Determine the (X, Y) coordinate at the center of the cell enclosing the given text.  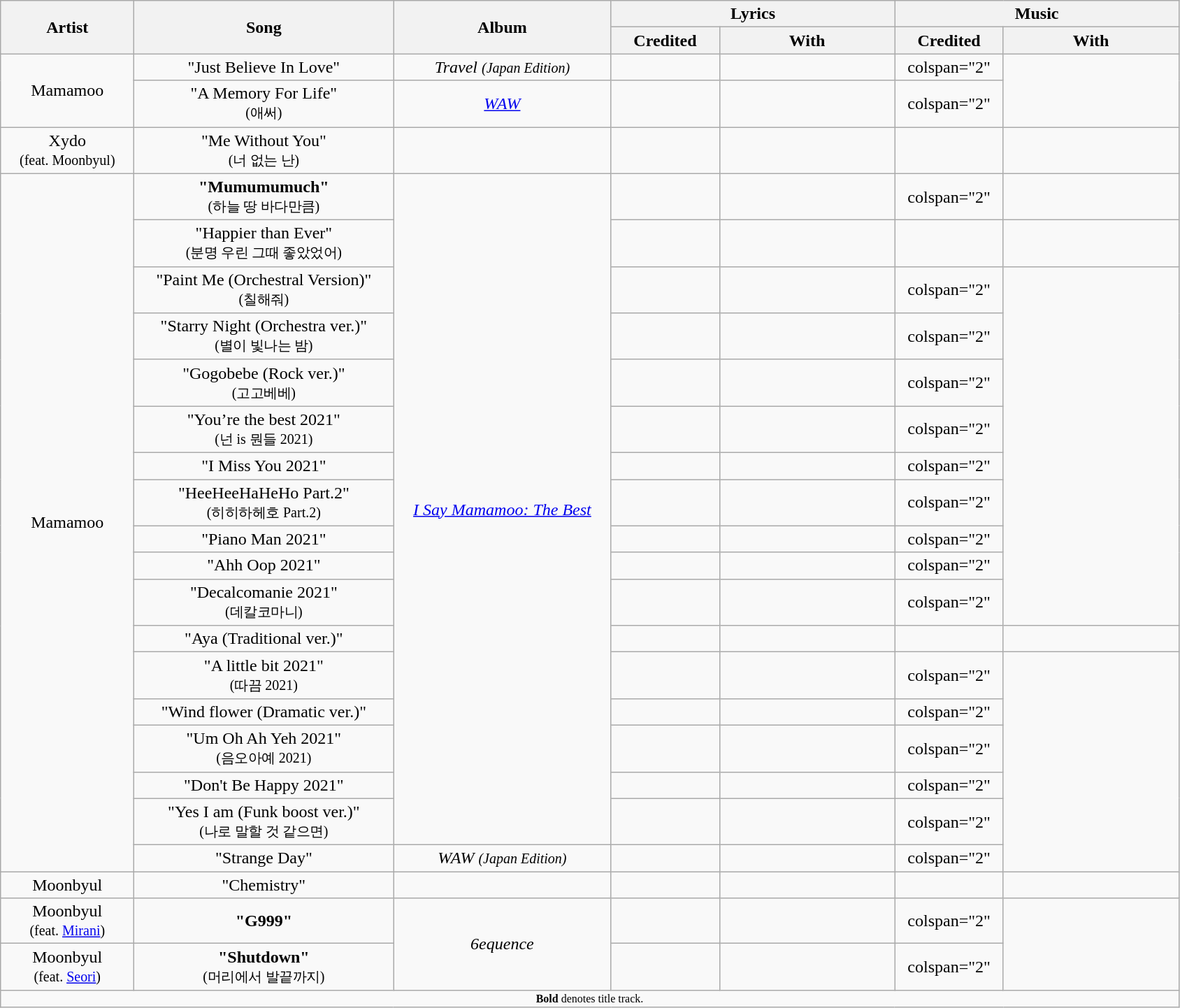
"Paint Me (Orchestral Version)" (칠해줘) (264, 289)
"G999" (264, 921)
"Happier than Ever" (분명 우린 그때 좋았었어) (264, 243)
"Just Believe In Love" (264, 67)
"Mumumumuch" (하늘 땅 바다만큼) (264, 197)
"Don't Be Happy 2021" (264, 785)
Bold denotes title track. (590, 998)
"You’re the best 2021" (넌 is 뭔들 2021) (264, 429)
Moonbyul (feat. Seori) (67, 967)
"Gogobebe (Rock ver.)" (고고베베) (264, 383)
"Decalcomanie 2021" (데칼코마니) (264, 603)
"HeeHeeHaHeHo Part.2" (히히하헤호 Part.2) (264, 503)
Lyrics (753, 14)
"Chemistry" (264, 885)
Album (502, 27)
"A Memory For Life" (애써) (264, 103)
"A little bit 2021" (따끔 2021) (264, 675)
"Strange Day" (264, 858)
Moonbyul (feat. Mirani) (67, 921)
WAW (502, 103)
Song (264, 27)
Artist (67, 27)
"Shutdown" (머리에서 발끝까지) (264, 967)
Xydo (feat. Moonbyul) (67, 151)
Travel (Japan Edition) (502, 67)
Music (1037, 14)
"Aya (Traditional ver.)" (264, 639)
"Starry Night (Orchestra ver.)" (별이 빛나는 밤) (264, 337)
6equence (502, 944)
"Me Without You" (너 없는 난) (264, 151)
"Yes I am (Funk boost ver.)" (나로 말할 것 같으면) (264, 822)
"Piano Man 2021" (264, 539)
I Say Mamamoo: The Best (502, 509)
"Wind flower (Dramatic ver.)" (264, 712)
"Um Oh Ah Yeh 2021" (음오아예 2021) (264, 748)
"Ahh Oop 2021" (264, 566)
Moonbyul (67, 885)
WAW (Japan Edition) (502, 858)
"I Miss You 2021" (264, 466)
